Capture the cell that displays the provided text and extract its (x, y) central coordinate. 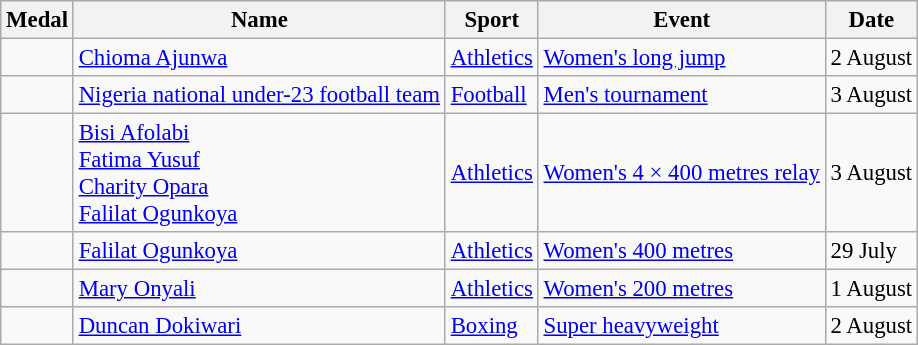
Event (682, 20)
Bisi AfolabiFatima YusufCharity OparaFalilat Ogunkoya (259, 174)
Women's long jump (682, 58)
Women's 400 metres (682, 251)
Name (259, 20)
1 August (871, 289)
Medal (38, 20)
Mary Onyali (259, 289)
Women's 4 × 400 metres relay (682, 174)
Chioma Ajunwa (259, 58)
Men's tournament (682, 95)
Women's 200 metres (682, 289)
Nigeria national under-23 football team (259, 95)
Football (492, 95)
Date (871, 20)
Sport (492, 20)
Falilat Ogunkoya (259, 251)
2 August (871, 58)
29 July (871, 251)
